From the cell containing the given text, extract its center point as [X, Y] coordinate. 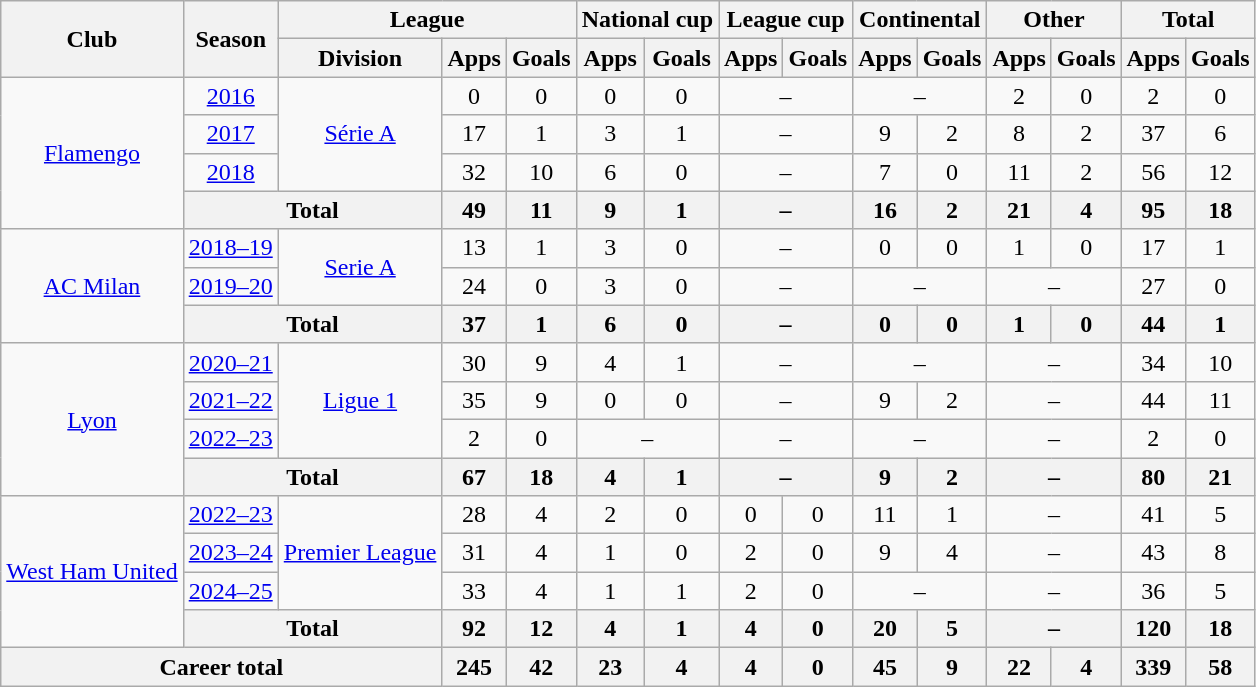
36 [1153, 591]
2017 [230, 134]
45 [885, 667]
Season [230, 39]
27 [1153, 286]
32 [474, 172]
80 [1153, 477]
2018–19 [230, 248]
League [427, 20]
Club [92, 39]
AC Milan [92, 286]
120 [1153, 629]
Career total [222, 667]
339 [1153, 667]
95 [1153, 210]
7 [885, 172]
League cup [786, 20]
West Ham United [92, 572]
2020–21 [230, 362]
56 [1153, 172]
28 [474, 515]
23 [610, 667]
20 [885, 629]
16 [885, 210]
2018 [230, 172]
2024–25 [230, 591]
2019–20 [230, 286]
Serie A [360, 267]
67 [474, 477]
43 [1153, 553]
42 [541, 667]
Série A [360, 134]
34 [1153, 362]
245 [474, 667]
Continental [920, 20]
33 [474, 591]
Lyon [92, 419]
31 [474, 553]
2023–24 [230, 553]
30 [474, 362]
24 [474, 286]
58 [1220, 667]
Premier League [360, 553]
National cup [647, 20]
35 [474, 400]
Ligue 1 [360, 400]
Division [360, 58]
41 [1153, 515]
Flamengo [92, 153]
Other [1054, 20]
13 [474, 248]
2016 [230, 96]
22 [1019, 667]
49 [474, 210]
92 [474, 629]
2021–22 [230, 400]
